Pinpoint the cell where the given text exists, returning its [X, Y] midpoint coordinate. 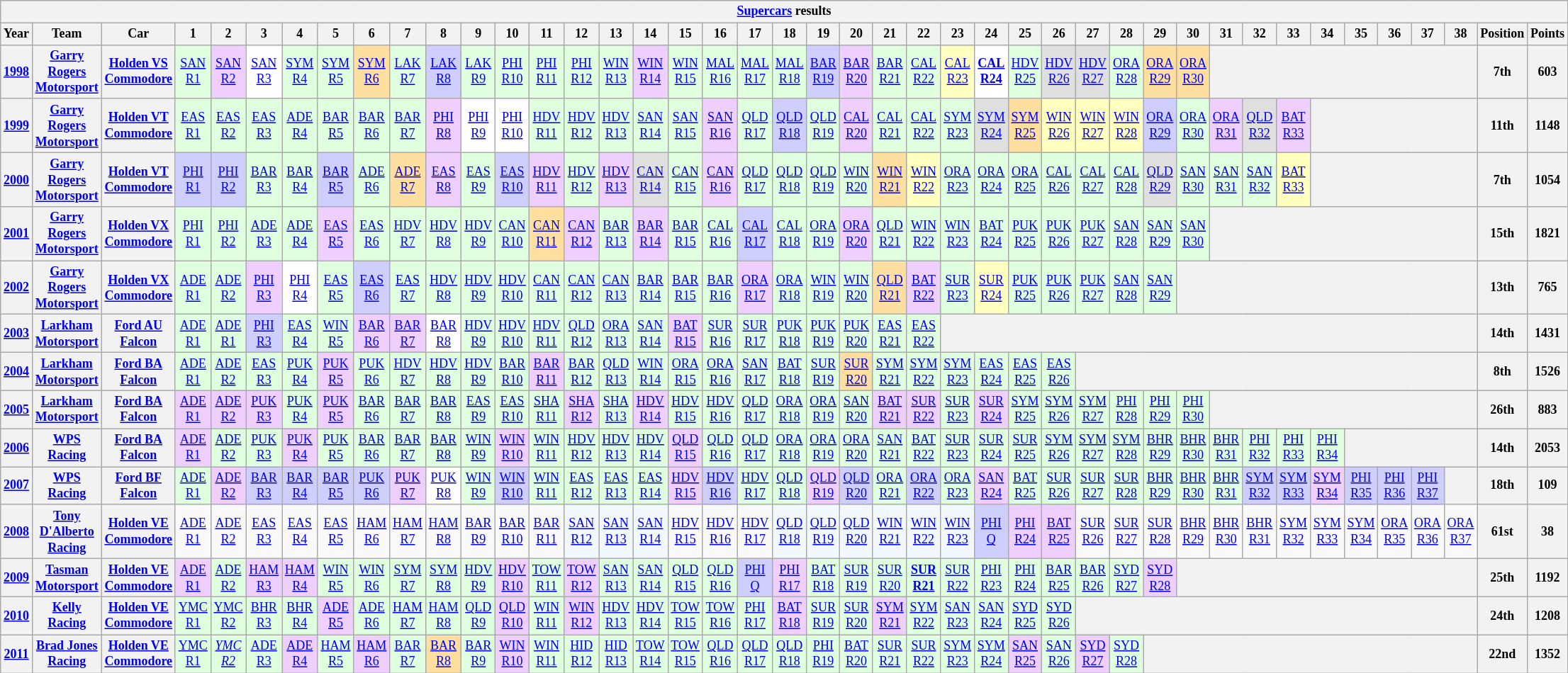
PHIR4 [301, 288]
SURR16 [720, 334]
PHIR32 [1260, 448]
PHIR37 [1428, 486]
EASR2 [228, 125]
25 [1025, 34]
HDVR25 [1025, 72]
61st [1503, 531]
PUKR20 [856, 334]
1352 [1548, 654]
QLDR32 [1260, 125]
28 [1126, 34]
32 [1260, 34]
SANR2 [228, 72]
QLDR10 [513, 616]
Tony D'Alberto Racing [67, 531]
CALR27 [1093, 179]
2007 [17, 486]
SANR26 [1059, 654]
15 [685, 34]
1208 [1548, 616]
ADER5 [336, 616]
EASR21 [890, 334]
4 [301, 34]
PUKR18 [790, 334]
3 [264, 34]
PHIR34 [1327, 448]
18 [790, 34]
CALR20 [856, 125]
ORAR15 [685, 372]
LAKR9 [478, 72]
8th [1503, 372]
CALR17 [756, 234]
18th [1503, 486]
BARR13 [616, 234]
PUKR19 [824, 334]
2009 [17, 577]
1192 [1548, 577]
BHRR3 [264, 616]
2006 [17, 448]
EASR1 [193, 125]
Ford BF Falcon [138, 486]
HDVR26 [1059, 72]
TOWR16 [720, 616]
CALR16 [720, 234]
WINR6 [371, 577]
SHAR13 [616, 409]
WINR15 [685, 72]
2003 [17, 334]
ORAR21 [890, 486]
20 [856, 34]
WINR28 [1126, 125]
13th [1503, 288]
31 [1226, 34]
CANR15 [685, 179]
9 [478, 34]
2053 [1548, 448]
ORAR35 [1395, 531]
PHIR33 [1294, 448]
35 [1361, 34]
WINR26 [1059, 125]
QLDR13 [616, 372]
BATR21 [890, 409]
Year [17, 34]
PHIR11 [546, 72]
ORAR16 [720, 372]
12 [581, 34]
1054 [1548, 179]
SURR17 [756, 334]
EASR7 [408, 288]
Team [67, 34]
15th [1503, 234]
1999 [17, 125]
MALR16 [720, 72]
BARR16 [720, 288]
SYMR28 [1126, 448]
2 [228, 34]
SANR16 [720, 125]
CALR23 [958, 72]
MALR18 [790, 72]
BHRR4 [301, 616]
Kelly Racing [67, 616]
SANR31 [1226, 179]
CALR26 [1059, 179]
ORAR13 [616, 334]
24th [1503, 616]
WINR27 [1093, 125]
Car [138, 34]
HAMR4 [301, 577]
BARR25 [1059, 577]
CANR13 [616, 288]
TOWR11 [546, 577]
MALR17 [756, 72]
17 [756, 34]
5 [336, 34]
BARR12 [581, 372]
16 [720, 34]
EASR13 [616, 486]
SYMR6 [371, 72]
SANR15 [685, 125]
CALR18 [790, 234]
19 [824, 34]
Tasman Motorsport [67, 577]
PHIR30 [1194, 409]
SURR25 [1025, 448]
ORAR36 [1428, 531]
PHIR12 [581, 72]
BARR20 [856, 72]
ORAR22 [924, 486]
765 [1548, 288]
QLDR29 [1160, 179]
22nd [1503, 654]
ORAR24 [991, 179]
Position [1503, 34]
ORAR25 [1025, 179]
SANR21 [890, 448]
PUKR7 [408, 486]
PHIR29 [1160, 409]
PHIR36 [1395, 486]
HIDR12 [581, 654]
BARR26 [1093, 577]
SYDR26 [1059, 616]
10 [513, 34]
EASR22 [924, 334]
26 [1059, 34]
2000 [17, 179]
SANR17 [756, 372]
SANR32 [1260, 179]
ORAR37 [1460, 531]
Supercars results [784, 11]
24 [991, 34]
22 [924, 34]
WINR19 [824, 288]
SHAR12 [581, 409]
Points [1548, 34]
26th [1503, 409]
SYMR7 [408, 577]
EASR25 [1025, 372]
2010 [17, 616]
21 [890, 34]
QLDR9 [478, 616]
ORAR17 [756, 288]
SANR12 [581, 531]
WINR12 [581, 616]
BARR21 [890, 72]
2005 [17, 409]
7 [408, 34]
SANR3 [264, 72]
SYMR4 [301, 72]
11 [546, 34]
1526 [1548, 372]
37 [1428, 34]
SYDR25 [1025, 616]
EASR14 [651, 486]
CALR28 [1126, 179]
29 [1160, 34]
1148 [1548, 125]
883 [1548, 409]
13 [616, 34]
SANR23 [958, 616]
EASR26 [1059, 372]
CALR21 [890, 125]
23 [958, 34]
11th [1503, 125]
CALR24 [991, 72]
8 [444, 34]
SYMR5 [336, 72]
LAKR8 [444, 72]
PUKR8 [444, 486]
SANR20 [856, 409]
QLDR12 [581, 334]
2011 [17, 654]
6 [371, 34]
EASR8 [444, 179]
2004 [17, 372]
2001 [17, 234]
BATR15 [685, 334]
HDVR27 [1093, 72]
1431 [1548, 334]
TOWR12 [581, 577]
PHIR35 [1361, 486]
109 [1548, 486]
EASR12 [581, 486]
Brad Jones Racing [67, 654]
PHIR19 [824, 654]
CANR14 [651, 179]
LAKR7 [408, 72]
14 [651, 34]
SANR1 [193, 72]
SYMR8 [444, 577]
1998 [17, 72]
WINR13 [616, 72]
27 [1093, 34]
HAMR5 [336, 654]
EASR24 [991, 372]
603 [1548, 72]
TOWR14 [651, 654]
PHIR28 [1126, 409]
SANR25 [1025, 654]
1821 [1548, 234]
ORAR28 [1126, 72]
CANR10 [513, 234]
Ford AU Falcon [138, 334]
PHIR9 [478, 125]
SHAR11 [546, 409]
Holden VS Commodore [138, 72]
30 [1194, 34]
BATR20 [856, 654]
CANR16 [720, 179]
BARR19 [824, 72]
2008 [17, 531]
BATR24 [991, 234]
34 [1327, 34]
1 [193, 34]
2002 [17, 288]
33 [1294, 34]
HAMR3 [264, 577]
ORAR31 [1226, 125]
ADER7 [408, 179]
HIDR13 [616, 654]
36 [1395, 34]
25th [1503, 577]
PHIR8 [444, 125]
PHIR23 [991, 577]
